For the text-containing cell, return its midpoint in [x, y] coordinate format. 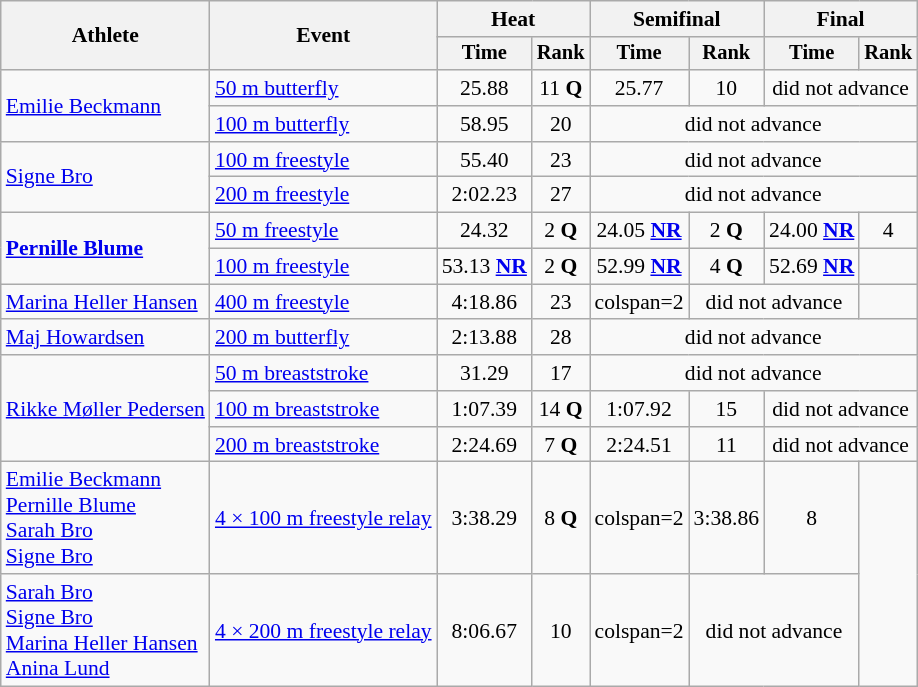
4 × 200 m freestyle relay [324, 630]
24.05 NR [640, 231]
17 [561, 373]
52.69 NR [812, 267]
400 m freestyle [324, 302]
4 Q [726, 267]
14 Q [561, 409]
27 [561, 195]
50 m breaststroke [324, 373]
Event [324, 36]
Semifinal [678, 19]
Marina Heller Hansen [106, 302]
24.00 NR [812, 231]
55.40 [484, 160]
25.88 [484, 88]
3:38.86 [726, 518]
2:02.23 [484, 195]
52.99 NR [640, 267]
4 [888, 231]
4:18.86 [484, 302]
24.32 [484, 231]
58.95 [484, 124]
20 [561, 124]
Signe Bro [106, 178]
2:24.51 [640, 445]
50 m freestyle [324, 231]
200 m freestyle [324, 195]
11 Q [561, 88]
3:38.29 [484, 518]
Final [840, 19]
200 m butterfly [324, 338]
Sarah BroSigne BroMarina Heller HansenAnina Lund [106, 630]
Maj Howardsen [106, 338]
100 m butterfly [324, 124]
53.13 NR [484, 267]
25.77 [640, 88]
1:07.92 [640, 409]
2:13.88 [484, 338]
100 m breaststroke [324, 409]
15 [726, 409]
11 [726, 445]
Rikke Møller Pedersen [106, 408]
50 m butterfly [324, 88]
Emilie BeckmannPernille BlumeSarah BroSigne Bro [106, 518]
2:24.69 [484, 445]
Athlete [106, 36]
8 Q [561, 518]
200 m breaststroke [324, 445]
Emilie Beckmann [106, 106]
8 [812, 518]
31.29 [484, 373]
Heat [514, 19]
1:07.39 [484, 409]
28 [561, 338]
7 Q [561, 445]
8:06.67 [484, 630]
Pernille Blume [106, 248]
4 × 100 m freestyle relay [324, 518]
